Extract the (x, y) coordinate from the center of the cell holding the provided text.  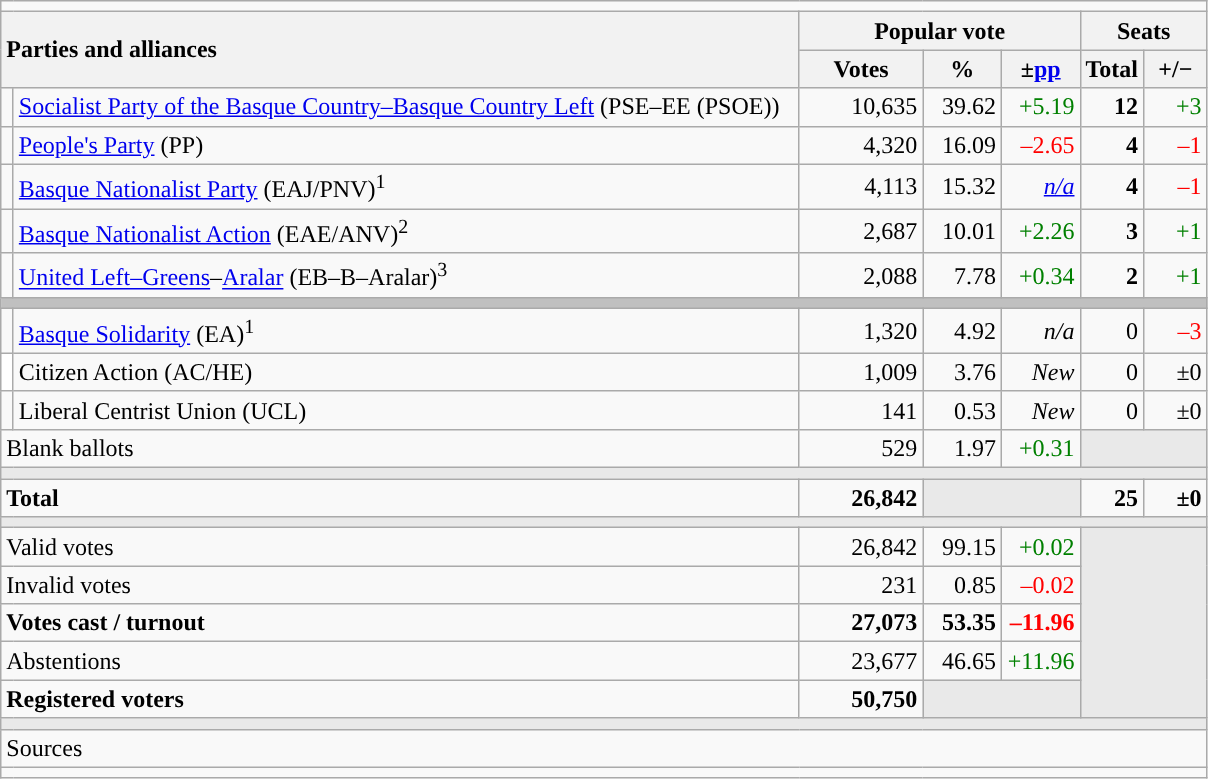
–3 (1176, 332)
23,677 (861, 661)
3 (1112, 232)
+2.26 (1040, 232)
–11.96 (1040, 623)
12 (1112, 107)
Citizen Action (AC/HE) (406, 372)
People's Party (PP) (406, 145)
2,088 (861, 276)
Registered voters (400, 699)
231 (861, 585)
0.85 (962, 585)
Popular vote (940, 31)
Invalid votes (400, 585)
10,635 (861, 107)
39.62 (962, 107)
50,750 (861, 699)
Votes (861, 69)
Parties and alliances (400, 50)
10.01 (962, 232)
Abstentions (400, 661)
Socialist Party of the Basque Country–Basque Country Left (PSE–EE (PSOE)) (406, 107)
+11.96 (1040, 661)
Valid votes (400, 547)
529 (861, 448)
Basque Solidarity (EA)1 (406, 332)
+0.34 (1040, 276)
4,113 (861, 186)
16.09 (962, 145)
4,320 (861, 145)
2,687 (861, 232)
99.15 (962, 547)
141 (861, 410)
Seats (1144, 31)
Votes cast / turnout (400, 623)
2 (1112, 276)
Basque Nationalist Party (EAJ/PNV)1 (406, 186)
0.53 (962, 410)
Basque Nationalist Action (EAE/ANV)2 (406, 232)
Blank ballots (400, 448)
53.35 (962, 623)
–0.02 (1040, 585)
3.76 (962, 372)
7.78 (962, 276)
% (962, 69)
–2.65 (1040, 145)
25 (1112, 498)
Liberal Centrist Union (UCL) (406, 410)
4.92 (962, 332)
+5.19 (1040, 107)
1,009 (861, 372)
+0.02 (1040, 547)
United Left–Greens–Aralar (EB–B–Aralar)3 (406, 276)
46.65 (962, 661)
+/− (1176, 69)
1,320 (861, 332)
+0.31 (1040, 448)
15.32 (962, 186)
Sources (604, 748)
27,073 (861, 623)
+3 (1176, 107)
±pp (1040, 69)
1.97 (962, 448)
